Scan for the cell matching the given text and deliver its (x, y) coordinate at center. 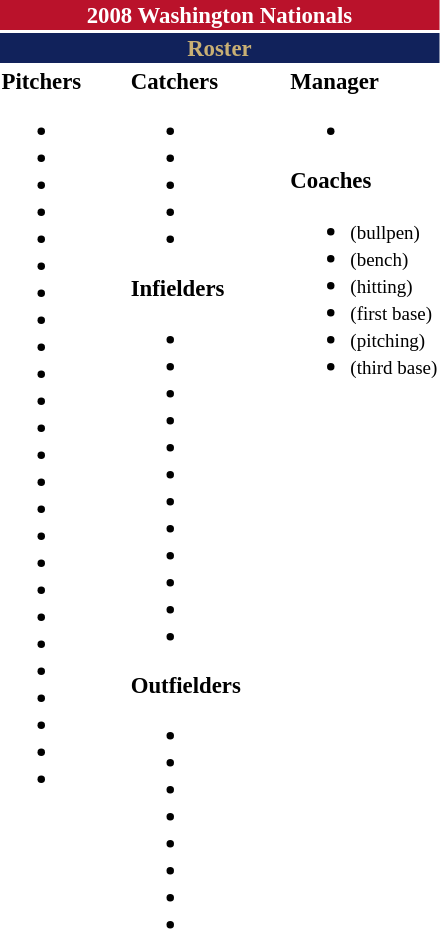
2008 Washington Nationals (220, 15)
Roster (220, 48)
